Determine the (x, y) coordinate at the center of the cell enclosing the given text.  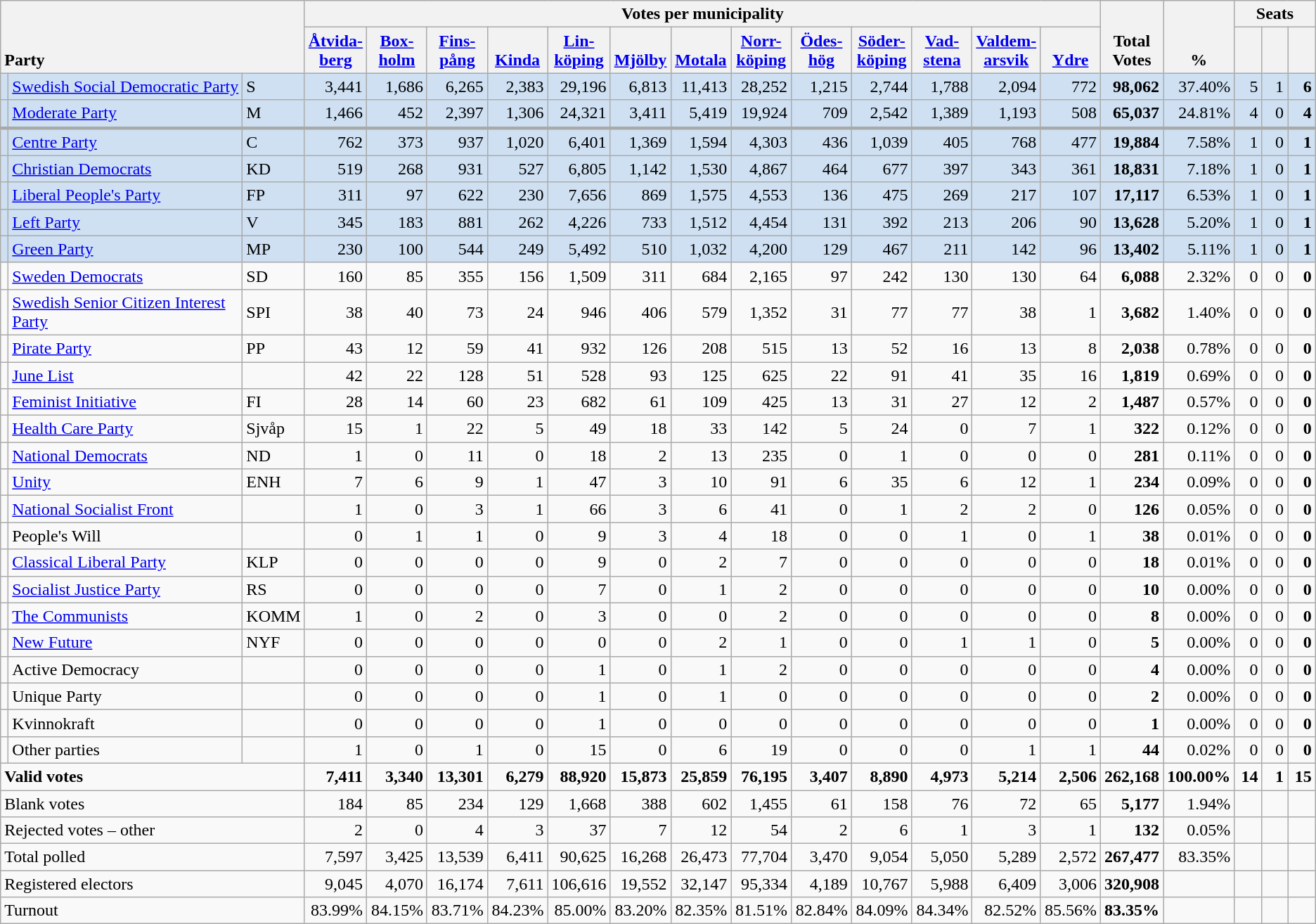
44 (1132, 750)
9,045 (335, 884)
1,193 (1007, 114)
361 (1071, 169)
42 (335, 375)
23 (517, 402)
7,656 (579, 195)
208 (701, 348)
Moderate Party (125, 114)
93 (640, 375)
37 (579, 830)
1,594 (701, 142)
Turnout (153, 911)
47 (579, 482)
128 (457, 375)
Other parties (125, 750)
7.58% (1199, 142)
1,389 (942, 114)
269 (942, 195)
762 (335, 142)
Blank votes (153, 804)
Motala (701, 51)
72 (1007, 804)
82.84% (822, 911)
183 (397, 222)
184 (335, 804)
1,352 (761, 312)
6,411 (517, 857)
MP (273, 249)
Active Democracy (125, 669)
3,682 (1132, 312)
3,425 (397, 857)
4,867 (761, 169)
931 (457, 169)
677 (882, 169)
24.81% (1199, 114)
V (273, 222)
Box- holm (397, 51)
0.02% (1199, 750)
16,174 (457, 884)
4,303 (761, 142)
684 (701, 276)
262,168 (1132, 776)
Unity (125, 482)
5,492 (579, 249)
National Democrats (125, 456)
84.09% (882, 911)
29,196 (579, 86)
436 (822, 142)
397 (942, 169)
85.00% (579, 911)
M (273, 114)
3,407 (822, 776)
76,195 (761, 776)
322 (1132, 429)
Söder- köping (882, 51)
373 (397, 142)
19,884 (1132, 142)
8,890 (882, 776)
83.20% (640, 911)
1,369 (640, 142)
475 (882, 195)
3,340 (397, 776)
242 (882, 276)
106,616 (579, 884)
2,383 (517, 86)
27 (942, 402)
Christian Democrats (125, 169)
1,020 (517, 142)
Unique Party (125, 696)
25,859 (701, 776)
1,512 (701, 222)
40 (397, 312)
5,214 (1007, 776)
Liberal People's Party (125, 195)
13,539 (457, 857)
Votes per municipality (702, 14)
1,509 (579, 276)
602 (701, 804)
519 (335, 169)
136 (822, 195)
249 (517, 249)
100 (397, 249)
4,226 (579, 222)
84.34% (942, 911)
Kvinnokraft (125, 723)
2,572 (1071, 857)
452 (397, 114)
13,402 (1132, 249)
5,988 (942, 884)
2,506 (1071, 776)
11,413 (701, 86)
54 (761, 830)
76 (942, 804)
Vad- stena (942, 51)
84.23% (517, 911)
Swedish Social Democratic Party (125, 86)
Lin- köping (579, 51)
527 (517, 169)
0.69% (1199, 375)
869 (640, 195)
425 (761, 402)
13,301 (457, 776)
17,117 (1132, 195)
90,625 (579, 857)
4,070 (397, 884)
2,165 (761, 276)
C (273, 142)
579 (701, 312)
19 (761, 750)
Socialist Justice Party (125, 589)
4,973 (942, 776)
5.20% (1199, 222)
Ödes- hög (822, 51)
FP (273, 195)
June List (125, 375)
2,542 (882, 114)
37.40% (1199, 86)
Swedish Senior Citizen Interest Party (125, 312)
Åtvida- berg (335, 51)
Feminist Initiative (125, 402)
65 (1071, 804)
1,455 (761, 804)
Fins- pång (457, 51)
0.09% (1199, 482)
158 (882, 804)
4,189 (822, 884)
5,177 (1132, 804)
9,054 (882, 857)
Valid votes (153, 776)
1,575 (701, 195)
3,470 (822, 857)
4,454 (761, 222)
6,265 (457, 86)
107 (1071, 195)
5,419 (701, 114)
SPI (273, 312)
KOMM (273, 616)
52 (882, 348)
ENH (273, 482)
The Communists (125, 616)
100.00% (1199, 776)
People's Will (125, 536)
RS (273, 589)
508 (1071, 114)
0.57% (1199, 402)
KLP (273, 563)
10,767 (882, 884)
6,813 (640, 86)
60 (457, 402)
132 (1132, 830)
6,088 (1132, 276)
2,397 (457, 114)
Green Party (125, 249)
772 (1071, 86)
15,873 (640, 776)
82.52% (1007, 911)
88,920 (579, 776)
528 (579, 375)
510 (640, 249)
1,788 (942, 86)
544 (457, 249)
1,039 (882, 142)
405 (942, 142)
19,924 (761, 114)
1,819 (1132, 375)
109 (701, 402)
7,411 (335, 776)
1,142 (640, 169)
2,094 (1007, 86)
268 (397, 169)
0.78% (1199, 348)
Left Party (125, 222)
2.32% (1199, 276)
98,062 (1132, 86)
6,409 (1007, 884)
217 (1007, 195)
1,487 (1132, 402)
5,289 (1007, 857)
4,200 (761, 249)
28,252 (761, 86)
96 (1071, 249)
11 (457, 456)
Total polled (153, 857)
73 (457, 312)
82.35% (701, 911)
S (273, 86)
Norr- köping (761, 51)
937 (457, 142)
28 (335, 402)
FI (273, 402)
281 (1132, 456)
65,037 (1132, 114)
81.51% (761, 911)
1,215 (822, 86)
1.94% (1199, 804)
3,411 (640, 114)
ND (273, 456)
66 (579, 509)
392 (882, 222)
709 (822, 114)
New Future (125, 643)
477 (1071, 142)
Sjvåp (273, 429)
33 (701, 429)
PP (273, 348)
0.11% (1199, 456)
1,668 (579, 804)
SD (273, 276)
7.18% (1199, 169)
1,530 (701, 169)
19,552 (640, 884)
1,466 (335, 114)
946 (579, 312)
43 (335, 348)
85.56% (1071, 911)
1,686 (397, 86)
131 (822, 222)
262 (517, 222)
211 (942, 249)
881 (457, 222)
Valdem- arsvik (1007, 51)
213 (942, 222)
156 (517, 276)
160 (335, 276)
932 (579, 348)
Rejected votes – other (153, 830)
Classical Liberal Party (125, 563)
6,401 (579, 142)
6,805 (579, 169)
467 (882, 249)
6,279 (517, 776)
Registered electors (153, 884)
206 (1007, 222)
7,611 (517, 884)
Centre Party (125, 142)
768 (1007, 142)
24,321 (579, 114)
1.40% (1199, 312)
KD (273, 169)
Ydre (1071, 51)
Seats (1275, 14)
Kinda (517, 51)
83.99% (335, 911)
2,038 (1132, 348)
7,597 (335, 857)
77,704 (761, 857)
0.12% (1199, 429)
16,268 (640, 857)
51 (517, 375)
32,147 (701, 884)
83.71% (457, 911)
406 (640, 312)
464 (822, 169)
13,628 (1132, 222)
625 (761, 375)
682 (579, 402)
% (1199, 37)
515 (761, 348)
3,006 (1071, 884)
95,334 (761, 884)
NYF (273, 643)
49 (579, 429)
26,473 (701, 857)
235 (761, 456)
Sweden Democrats (125, 276)
355 (457, 276)
343 (1007, 169)
18,831 (1132, 169)
Pirate Party (125, 348)
1,306 (517, 114)
6.53% (1199, 195)
National Socialist Front (125, 509)
5,050 (942, 857)
388 (640, 804)
1,032 (701, 249)
90 (1071, 222)
622 (457, 195)
Total Votes (1132, 37)
59 (457, 348)
3,441 (335, 86)
Mjölby (640, 51)
2,744 (882, 86)
Party (153, 37)
320,908 (1132, 884)
4,553 (761, 195)
125 (701, 375)
5.11% (1199, 249)
345 (335, 222)
84.15% (397, 911)
Health Care Party (125, 429)
267,477 (1132, 857)
64 (1071, 276)
733 (640, 222)
